Return (x, y) of the center of cell containing provided text 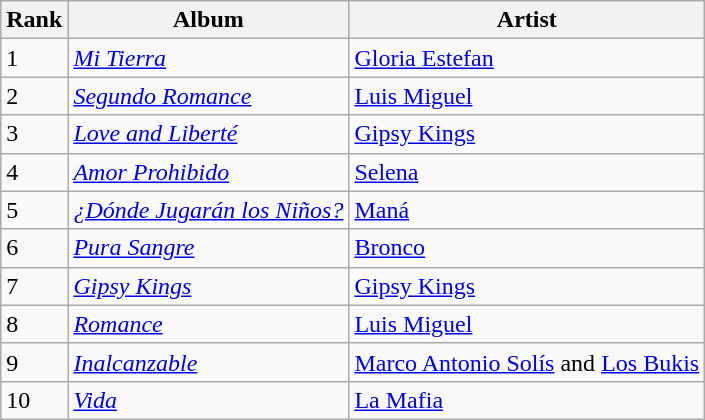
2 (34, 96)
8 (34, 324)
Pura Sangre (208, 248)
¿Dónde Jugarán los Niños? (208, 210)
Marco Antonio Solís and Los Bukis (527, 362)
Vida (208, 400)
Artist (527, 20)
7 (34, 286)
Amor Prohibido (208, 172)
Maná (527, 210)
Inalcanzable (208, 362)
Mi Tierra (208, 58)
Bronco (527, 248)
9 (34, 362)
Album (208, 20)
Selena (527, 172)
3 (34, 134)
Romance (208, 324)
Segundo Romance (208, 96)
6 (34, 248)
La Mafia (527, 400)
Gloria Estefan (527, 58)
Rank (34, 20)
1 (34, 58)
4 (34, 172)
5 (34, 210)
Love and Liberté (208, 134)
10 (34, 400)
